Identify which cell holds the provided text, then report its [x, y] central coordinate. 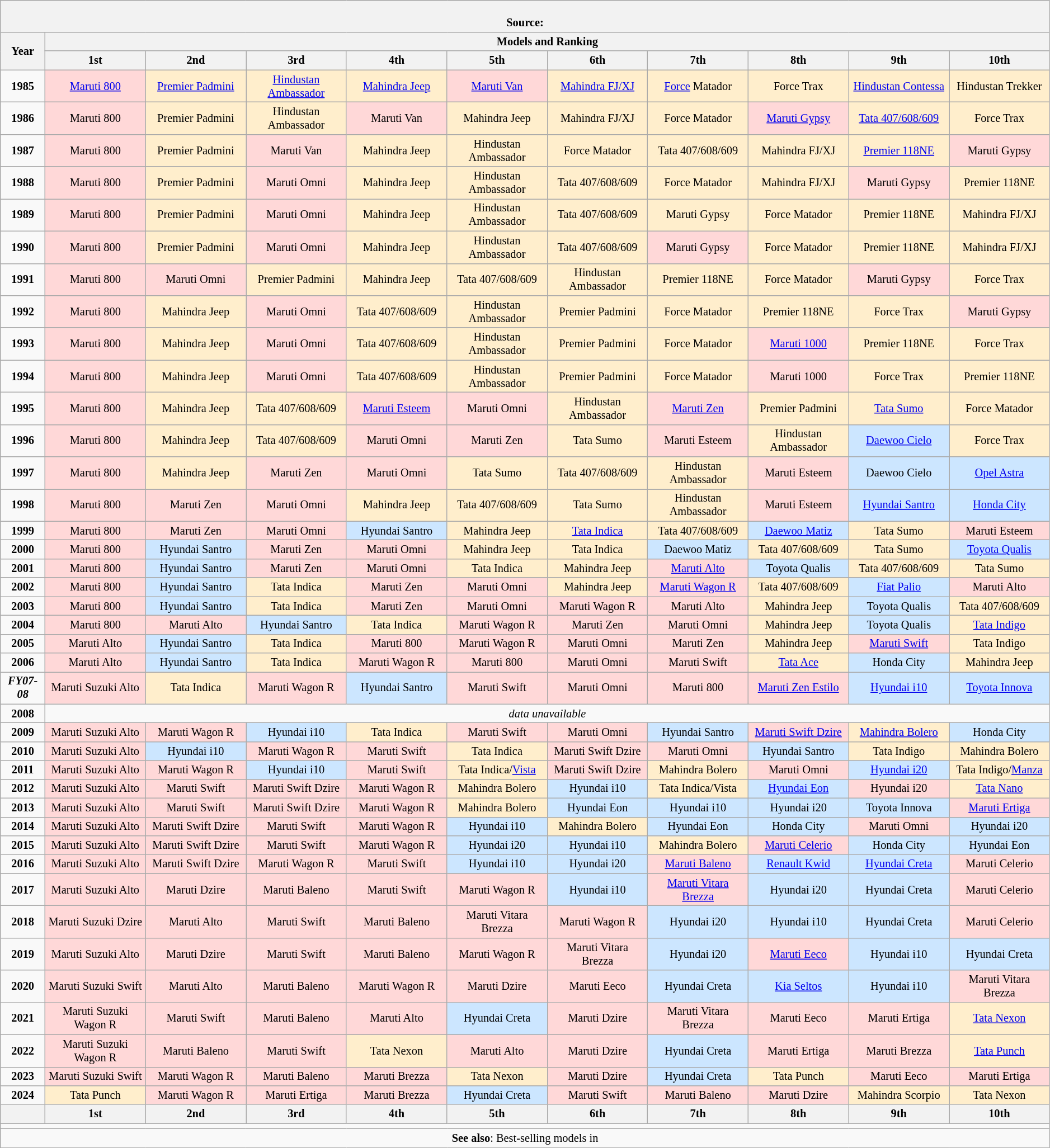
Kia Seltos [798, 986]
2024 [23, 1095]
data unavailable [548, 714]
Source: [525, 16]
2015 [23, 845]
2013 [23, 807]
2011 [23, 770]
2001 [23, 569]
1989 [23, 215]
2009 [23, 733]
1986 [23, 119]
Year [23, 51]
Opel Astra [1000, 473]
Tata Indigo/Manza [1000, 770]
1996 [23, 441]
Maruti Zen Estilo [798, 688]
Hindustan Contessa [899, 86]
2008 [23, 714]
2002 [23, 587]
Hindustan Trekker [1000, 86]
2003 [23, 606]
1985 [23, 86]
Maruti Suzuki Dzire [96, 922]
2014 [23, 826]
Renault Kwid [798, 864]
1991 [23, 280]
1990 [23, 247]
2000 [23, 550]
2023 [23, 1076]
2004 [23, 625]
1995 [23, 409]
2020 [23, 986]
2018 [23, 922]
Tata Nano [1000, 789]
2021 [23, 1019]
See also: Best-selling models in [525, 1138]
1997 [23, 473]
1994 [23, 376]
1988 [23, 183]
1987 [23, 150]
2022 [23, 1051]
1992 [23, 312]
1993 [23, 344]
2012 [23, 789]
1998 [23, 506]
2016 [23, 864]
Fiat Palio [899, 587]
Models and Ranking [548, 42]
Mahindra Scorpio [899, 1095]
2005 [23, 644]
FY07-08 [23, 688]
2019 [23, 954]
2010 [23, 752]
Tata Ace [798, 663]
2006 [23, 663]
1999 [23, 531]
2017 [23, 890]
